Return the (x, y) coordinate for the center point of the cell that contains the specified text.  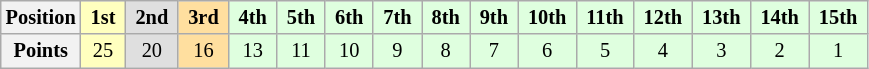
10 (349, 51)
20 (152, 51)
8 (446, 51)
9th (494, 17)
2nd (152, 17)
1 (838, 51)
7 (494, 51)
1st (104, 17)
13 (253, 51)
4th (253, 17)
3rd (203, 17)
5 (604, 51)
12th (663, 17)
14th (779, 17)
6th (349, 17)
5th (301, 17)
25 (104, 51)
8th (446, 17)
16 (203, 51)
15th (838, 17)
13th (721, 17)
11th (604, 17)
10th (547, 17)
2 (779, 51)
3 (721, 51)
6 (547, 51)
Points (41, 51)
4 (663, 51)
7th (397, 17)
9 (397, 51)
11 (301, 51)
Position (41, 17)
